Detect which cell encompasses the target text, then output its [x, y] center coordinate. 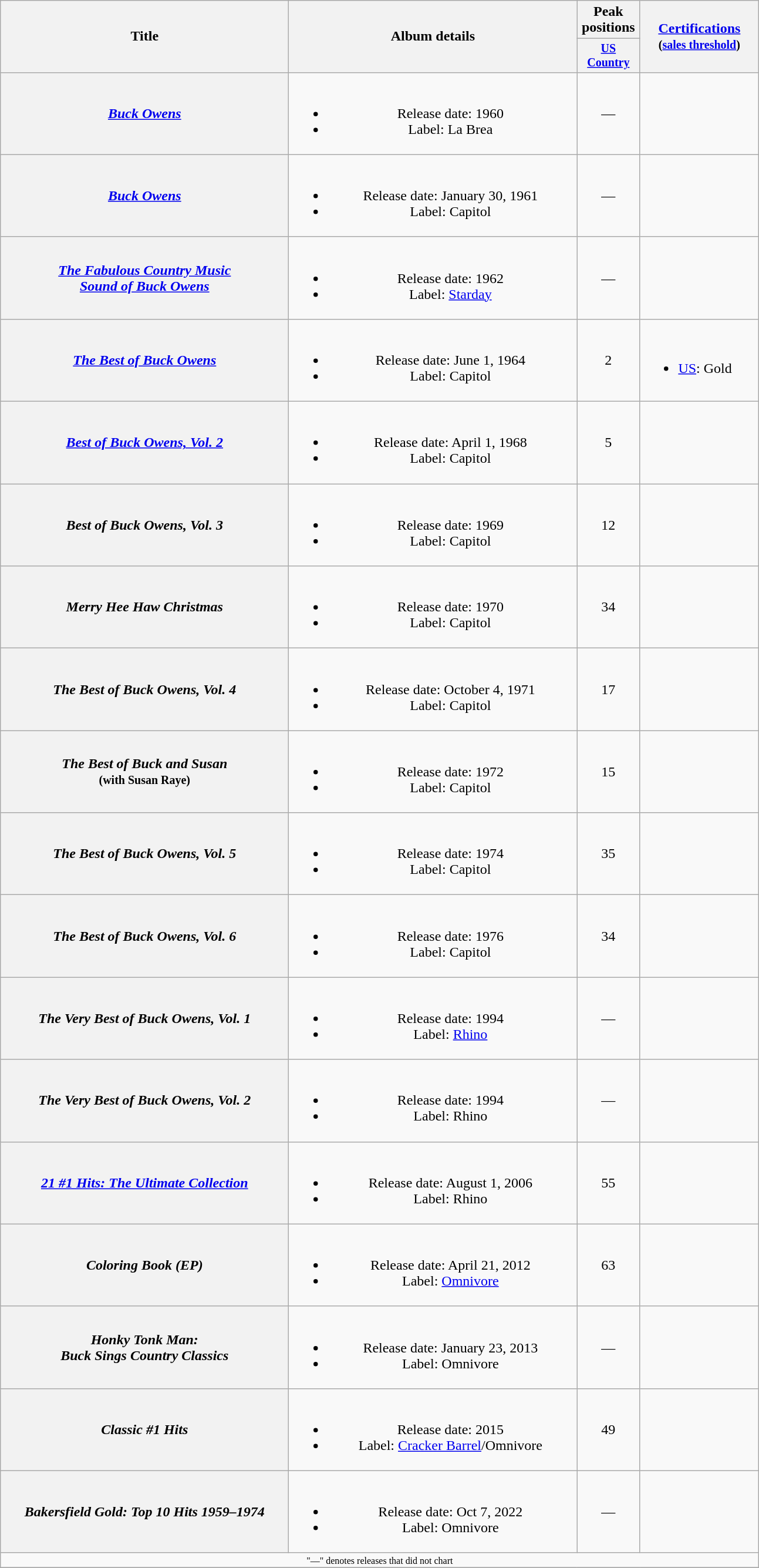
Release date: 1976Label: Capitol [433, 936]
Release date: Oct 7, 2022Label: Omnivore [433, 1512]
Release date: June 1, 1964Label: Capitol [433, 360]
35 [608, 854]
5 [608, 443]
Merry Hee Haw Christmas [144, 607]
Bakersfield Gold: Top 10 Hits 1959–1974 [144, 1512]
The Best of Buck and Susan(with Susan Raye) [144, 772]
63 [608, 1265]
Certifications(sales threshold) [700, 36]
17 [608, 689]
Coloring Book (EP) [144, 1265]
Release date: 1970Label: Capitol [433, 607]
The Fabulous Country MusicSound of Buck Owens [144, 278]
Title [144, 36]
Release date: April 21, 2012Label: Omnivore [433, 1265]
21 #1 Hits: The Ultimate Collection [144, 1183]
Release date: 1969Label: Capitol [433, 525]
2 [608, 360]
Best of Buck Owens, Vol. 2 [144, 443]
Release date: 1962Label: Starday [433, 278]
Release date: 2015Label: Cracker Barrel/Omnivore [433, 1429]
Release date: January 30, 1961Label: Capitol [433, 196]
55 [608, 1183]
Release date: 1960Label: La Brea [433, 113]
The Best of Buck Owens, Vol. 6 [144, 936]
The Best of Buck Owens [144, 360]
Release date: August 1, 2006Label: Rhino [433, 1183]
12 [608, 525]
Release date: 1974Label: Capitol [433, 854]
The Very Best of Buck Owens, Vol. 1 [144, 1018]
Classic #1 Hits [144, 1429]
Release date: October 4, 1971Label: Capitol [433, 689]
15 [608, 772]
US Country [608, 55]
Release date: 1972Label: Capitol [433, 772]
Peak positions [608, 20]
Release date: April 1, 1968Label: Capitol [433, 443]
Album details [433, 36]
The Very Best of Buck Owens, Vol. 2 [144, 1101]
49 [608, 1429]
"—" denotes releases that did not chart [380, 1560]
US: Gold [700, 360]
Release date: January 23, 2013Label: Omnivore [433, 1347]
Best of Buck Owens, Vol. 3 [144, 525]
Honky Tonk Man:Buck Sings Country Classics [144, 1347]
The Best of Buck Owens, Vol. 4 [144, 689]
The Best of Buck Owens, Vol. 5 [144, 854]
